Output the [X, Y] coordinate of the center of the cell containing the given text.  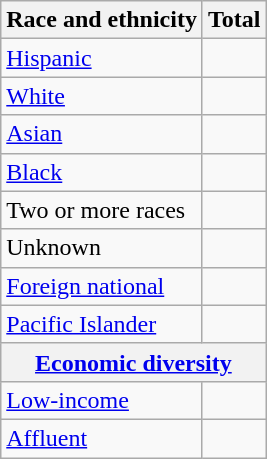
White [102, 96]
Foreign national [102, 286]
Hispanic [102, 58]
Economic diversity [134, 362]
Asian [102, 134]
Race and ethnicity [102, 20]
Affluent [102, 438]
Low-income [102, 400]
Unknown [102, 248]
Two or more races [102, 210]
Pacific Islander [102, 324]
Total [234, 20]
Black [102, 172]
